Scan for the cell matching the given text and deliver its (X, Y) coordinate at center. 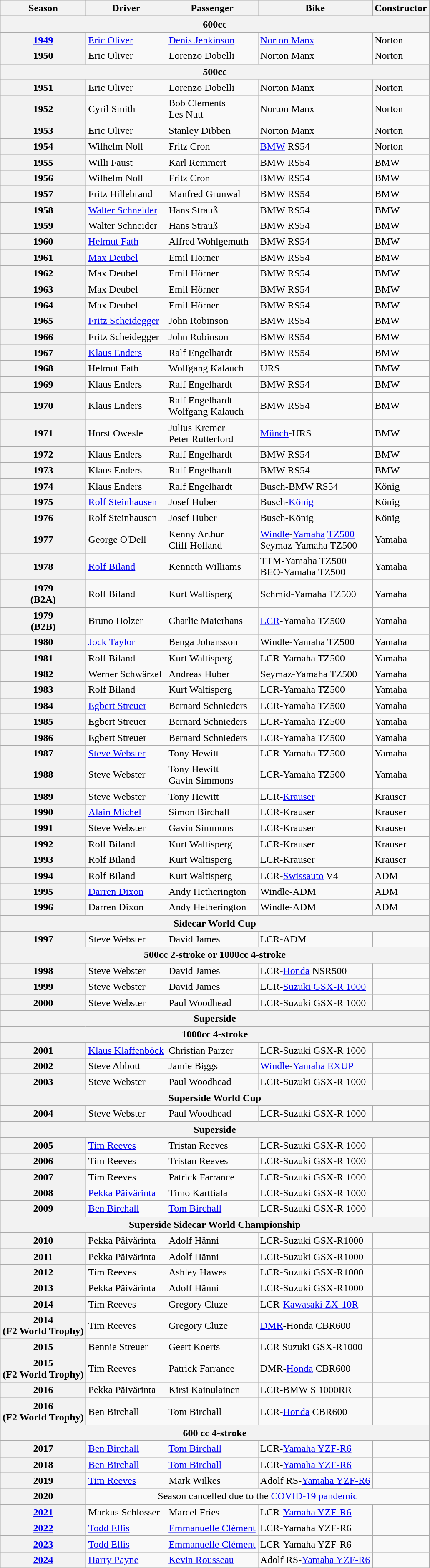
LCR-Swissauto V4 (315, 876)
Windle-Yamaha TZ500Seymaz-Yamaha TZ500 (315, 539)
1955 (43, 162)
1975 (43, 502)
Ralf Engelhardt Wolfgang Kalauch (212, 406)
2024 (43, 1560)
1996 (43, 907)
Charlie Maierhans (212, 621)
1974 (43, 486)
Constructor (401, 8)
Geert Koerts (212, 1347)
1957 (43, 194)
Kenneth Williams (212, 567)
2005 (43, 1145)
Seymaz-Yamaha TZ500 (315, 674)
Denis Jenkinson (212, 40)
1981 (43, 658)
1965 (43, 321)
1982 (43, 674)
1972 (43, 454)
1952 (43, 109)
2013 (43, 1288)
1967 (43, 353)
Bennie Streuer (126, 1347)
1000cc 4-stroke (215, 1034)
Bike (315, 8)
1970 (43, 406)
1991 (43, 828)
Bob Clements Les Nutt (212, 109)
LCR-ADM (315, 939)
Alfred Wohlgemuth (212, 242)
Season (43, 8)
2023 (43, 1544)
2008 (43, 1193)
Kevin Rousseau (212, 1560)
2007 (43, 1177)
1978 (43, 567)
Schmid-Yamaha TZ500 (315, 594)
Harry Payne (126, 1560)
1963 (43, 289)
Bruno Holzer (126, 621)
Sidecar World Cup (215, 923)
Busch-BMW RS54 (315, 486)
2019 (43, 1480)
1960 (43, 242)
Windle-Yamaha EXUP (315, 1066)
2018 (43, 1465)
Alain Michel (126, 812)
Kirsi Kainulainen (212, 1390)
1993 (43, 860)
2012 (43, 1272)
2014(F2 World Trophy) (43, 1325)
Superside World Cup (215, 1098)
2009 (43, 1209)
1961 (43, 258)
1985 (43, 721)
Steve Abbott (126, 1066)
1956 (43, 178)
1989 (43, 797)
Marcel Fries (212, 1512)
Season cancelled due to the COVID-19 pandemic (258, 1496)
1997 (43, 939)
1973 (43, 470)
1979(B2B) (43, 621)
2016 (43, 1390)
LCR-Honda CBR600 (315, 1411)
1995 (43, 892)
Cyril Smith (126, 109)
Ashley Hawes (212, 1272)
Julius Kremer Peter Rutterford (212, 433)
Passenger (212, 8)
Münch-URS (315, 433)
1954 (43, 146)
1992 (43, 844)
1959 (43, 226)
2015 (43, 1347)
LCR-Honda NSR500 (315, 971)
LCR Suzuki GSX-R1000 (315, 1347)
1984 (43, 706)
2022 (43, 1528)
Stanley Dibben (212, 130)
1951 (43, 88)
Markus Schlosser (126, 1512)
2006 (43, 1161)
Benga Johansson (212, 642)
500cc (215, 72)
1994 (43, 876)
1976 (43, 518)
LCR-Kawasaki ZX-10R (315, 1304)
Christian Parzer (212, 1050)
1968 (43, 368)
Klaus Klaffenböck (126, 1050)
1986 (43, 737)
2010 (43, 1240)
1966 (43, 337)
2001 (43, 1050)
2004 (43, 1114)
1964 (43, 305)
Mark Wilkes (212, 1480)
1953 (43, 130)
Tony Hewitt Gavin Simmons (212, 774)
Karl Remmert (212, 162)
600 cc 4-stroke (215, 1433)
George O'Dell (126, 539)
Kenny Arthur Cliff Holland (212, 539)
1958 (43, 210)
2021 (43, 1512)
1999 (43, 987)
Fritz Hillebrand (126, 194)
1977 (43, 539)
1950 (43, 56)
2017 (43, 1449)
Superside Sidecar World Championship (215, 1225)
Manfred Grunwal (212, 194)
Andreas Huber (212, 674)
1983 (43, 690)
2015(F2 World Trophy) (43, 1369)
1979(B2A) (43, 594)
Willi Faust (126, 162)
TTM-Yamaha TZ500BEO-Yamaha TZ500 (315, 567)
1998 (43, 971)
500cc 2-stroke or 1000cc 4-stroke (215, 955)
Horst Owesle (126, 433)
Wolfgang Kalauch (212, 368)
1988 (43, 774)
Werner Schwärzel (126, 674)
Simon Birchall (212, 812)
Jock Taylor (126, 642)
1971 (43, 433)
Jamie Biggs (212, 1066)
1987 (43, 753)
2000 (43, 1002)
2016 (F2 World Trophy) (43, 1411)
600cc (215, 24)
Driver (126, 8)
LCR-BMW S 1000RR (315, 1390)
1969 (43, 384)
2011 (43, 1256)
URS (315, 368)
Timo Karttiala (212, 1193)
2014 (43, 1304)
2002 (43, 1066)
Gavin Simmons (212, 828)
2020 (43, 1496)
1990 (43, 812)
1980 (43, 642)
Windle-Yamaha TZ500 (315, 642)
1949 (43, 40)
1962 (43, 273)
2003 (43, 1082)
